Provide the (x, y) coordinate of the cell's center where the given text is located.  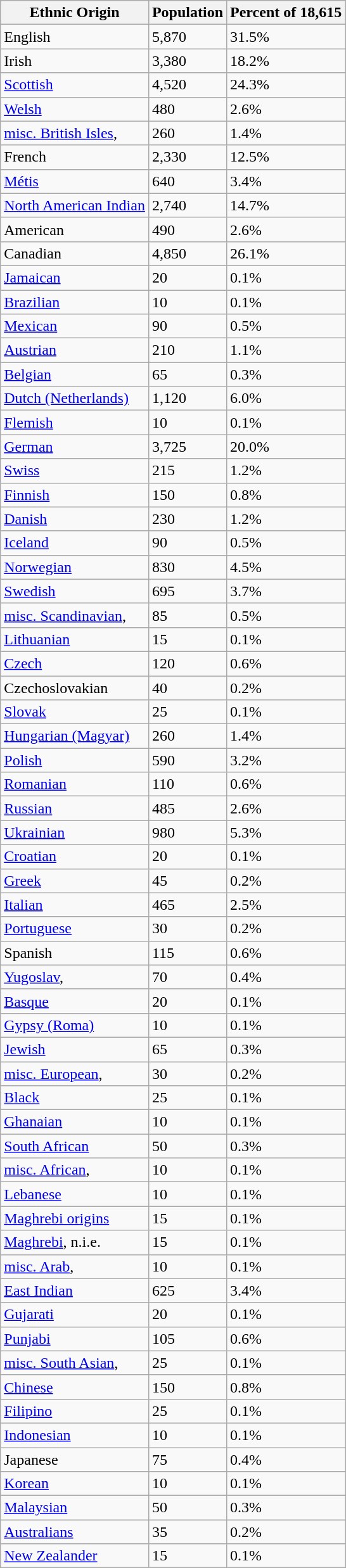
695 (188, 591)
Punjabi (75, 1339)
Filipino (75, 1411)
New Zealander (75, 1556)
590 (188, 760)
3,380 (188, 61)
Indonesian (75, 1435)
Hungarian (Magyar) (75, 736)
Jewish (75, 1049)
5.3% (286, 832)
18.2% (286, 61)
2,330 (188, 157)
English (75, 37)
Czech (75, 663)
Lithuanian (75, 639)
Maghrebi origins (75, 1218)
misc. European, (75, 1074)
Slovak (75, 712)
3.7% (286, 591)
Dutch (Netherlands) (75, 398)
2,740 (188, 205)
Ghanaian (75, 1122)
120 (188, 663)
465 (188, 905)
Gypsy (Roma) (75, 1025)
Malaysian (75, 1508)
South African (75, 1146)
110 (188, 784)
Ukrainian (75, 832)
Russian (75, 808)
75 (188, 1459)
Brazilian (75, 302)
Mexican (75, 326)
Austrian (75, 350)
31.5% (286, 37)
230 (188, 519)
misc. African, (75, 1170)
Welsh (75, 109)
3,725 (188, 447)
1.1% (286, 350)
26.1% (286, 253)
Irish (75, 61)
misc. South Asian, (75, 1363)
24.3% (286, 85)
Danish (75, 519)
German (75, 447)
Finnish (75, 495)
Czechoslovakian (75, 687)
North American Indian (75, 205)
misc. Scandinavian, (75, 615)
Belgian (75, 374)
485 (188, 808)
East Indian (75, 1291)
4.5% (286, 567)
Flemish (75, 423)
Gujarati (75, 1315)
Lebanese (75, 1194)
12.5% (286, 157)
3.2% (286, 760)
Norwegian (75, 567)
Spanish (75, 953)
French (75, 157)
Percent of 18,615 (286, 13)
misc. Arab, (75, 1266)
Ethnic Origin (75, 13)
2.5% (286, 905)
Croatian (75, 857)
105 (188, 1339)
Black (75, 1098)
980 (188, 832)
625 (188, 1291)
Australians (75, 1532)
Portuguese (75, 929)
Japanese (75, 1459)
70 (188, 977)
490 (188, 229)
Chinese (75, 1387)
210 (188, 350)
85 (188, 615)
Greek (75, 881)
1,120 (188, 398)
4,850 (188, 253)
Population (188, 13)
American (75, 229)
Basque (75, 1001)
Canadian (75, 253)
20.0% (286, 447)
Métis (75, 181)
Swedish (75, 591)
14.7% (286, 205)
215 (188, 471)
misc. British Isles, (75, 133)
Korean (75, 1484)
Jamaican (75, 277)
5,870 (188, 37)
Swiss (75, 471)
Maghrebi, n.i.e. (75, 1242)
40 (188, 687)
Romanian (75, 784)
35 (188, 1532)
Italian (75, 905)
480 (188, 109)
Polish (75, 760)
Iceland (75, 543)
Scottish (75, 85)
4,520 (188, 85)
Yugoslav, (75, 977)
115 (188, 953)
640 (188, 181)
830 (188, 567)
45 (188, 881)
6.0% (286, 398)
